Identify which cell holds the provided text, then report its [X, Y] central coordinate. 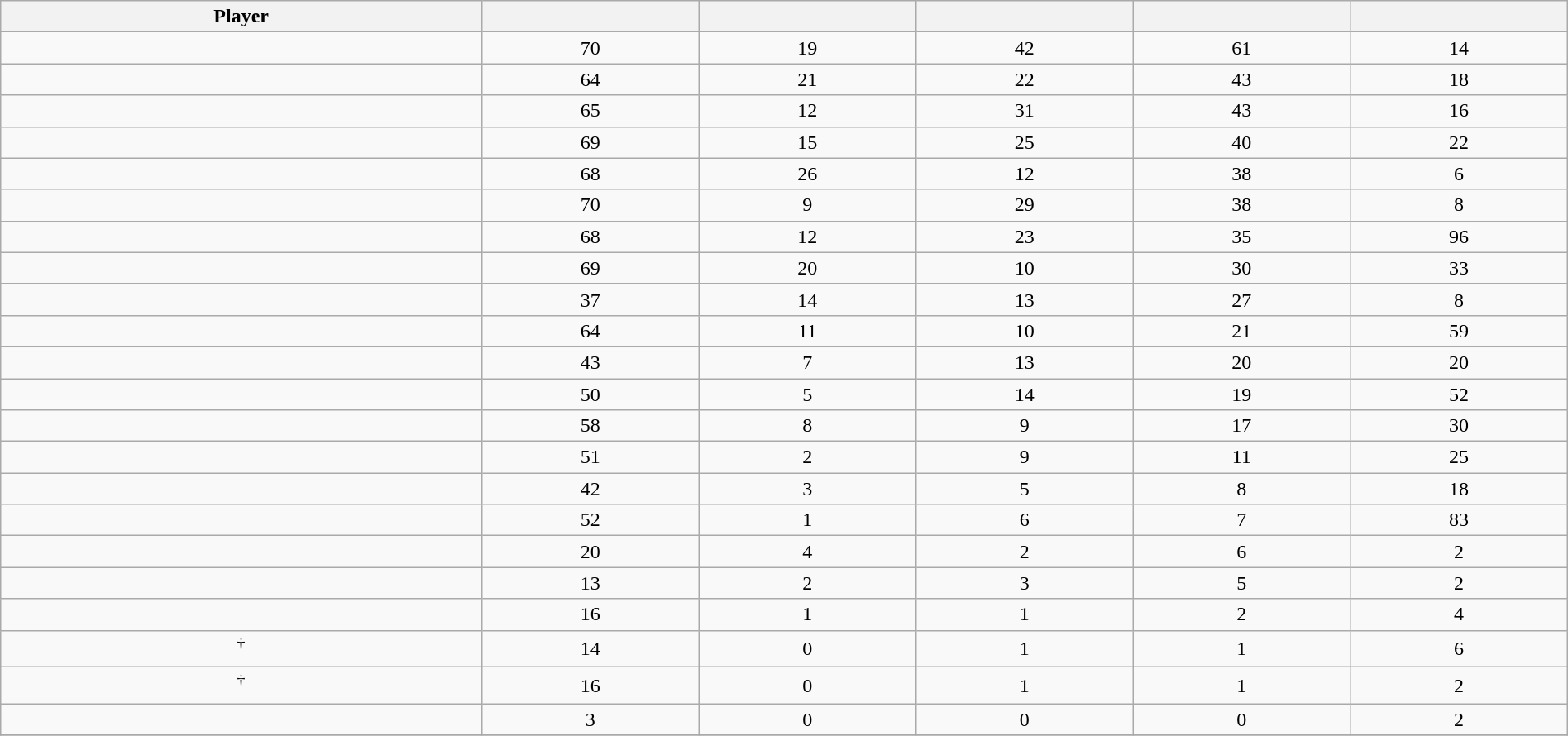
33 [1459, 268]
65 [590, 111]
61 [1242, 48]
23 [1025, 237]
Player [241, 17]
26 [807, 174]
17 [1242, 426]
51 [590, 457]
27 [1242, 299]
15 [807, 142]
50 [590, 394]
37 [590, 299]
59 [1459, 331]
96 [1459, 237]
83 [1459, 520]
31 [1025, 111]
40 [1242, 142]
35 [1242, 237]
29 [1025, 205]
58 [590, 426]
